Locate the cell with the specified text and output its [X, Y] center coordinate. 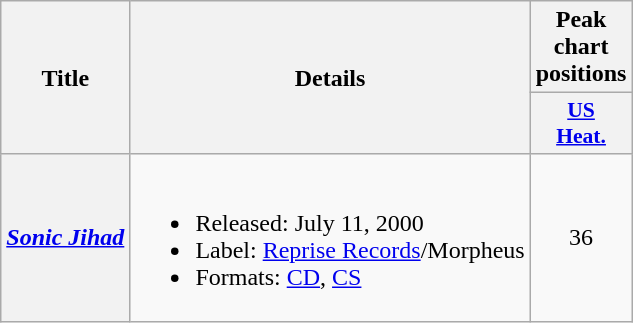
Released: July 11, 2000Label: Reprise Records/MorpheusFormats: CD, CS [330, 238]
Title [66, 78]
Peak chart positions [581, 47]
36 [581, 238]
Details [330, 78]
USHeat. [581, 124]
Sonic Jihad [66, 238]
